Return [X, Y] of the center of cell containing provided text 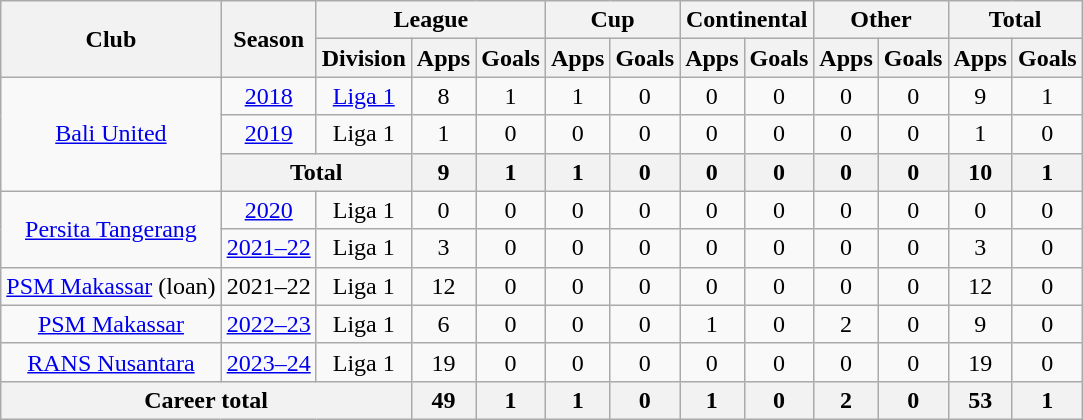
RANS Nusantara [111, 362]
6 [443, 324]
Season [268, 39]
2023–24 [268, 362]
Club [111, 39]
8 [443, 96]
Bali United [111, 134]
10 [980, 172]
Continental [747, 20]
49 [443, 400]
Career total [206, 400]
2019 [268, 134]
PSM Makassar (loan) [111, 286]
PSM Makassar [111, 324]
League [430, 20]
Persita Tangerang [111, 229]
Cup [612, 20]
Division [364, 58]
53 [980, 400]
2018 [268, 96]
Other [881, 20]
2020 [268, 210]
2022–23 [268, 324]
